Return the (X, Y) coordinate for the center point of the cell that contains the specified text.  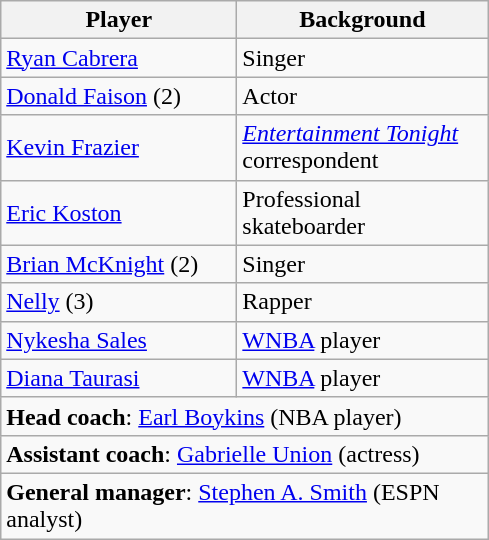
Donald Faison (2) (119, 96)
Professional skateboarder (362, 212)
General manager: Stephen A. Smith (ESPN analyst) (244, 506)
Player (119, 20)
Brian McKnight (2) (119, 264)
Background (362, 20)
Nelly (3) (119, 302)
Nykesha Sales (119, 340)
Rapper (362, 302)
Assistant coach: Gabrielle Union (actress) (244, 454)
Kevin Frazier (119, 148)
Ryan Cabrera (119, 58)
Diana Taurasi (119, 378)
Entertainment Tonight correspondent (362, 148)
Eric Koston (119, 212)
Head coach: Earl Boykins (NBA player) (244, 416)
Actor (362, 96)
